Extract the (X, Y) coordinate from the center of the cell holding the provided text.  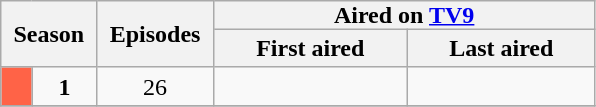
Season (49, 34)
26 (155, 86)
1 (64, 86)
Last aired (501, 48)
First aired (310, 48)
Aired on TV9 (404, 15)
Episodes (155, 34)
